Return the (X, Y) coordinate for the center point of the cell that contains the specified text.  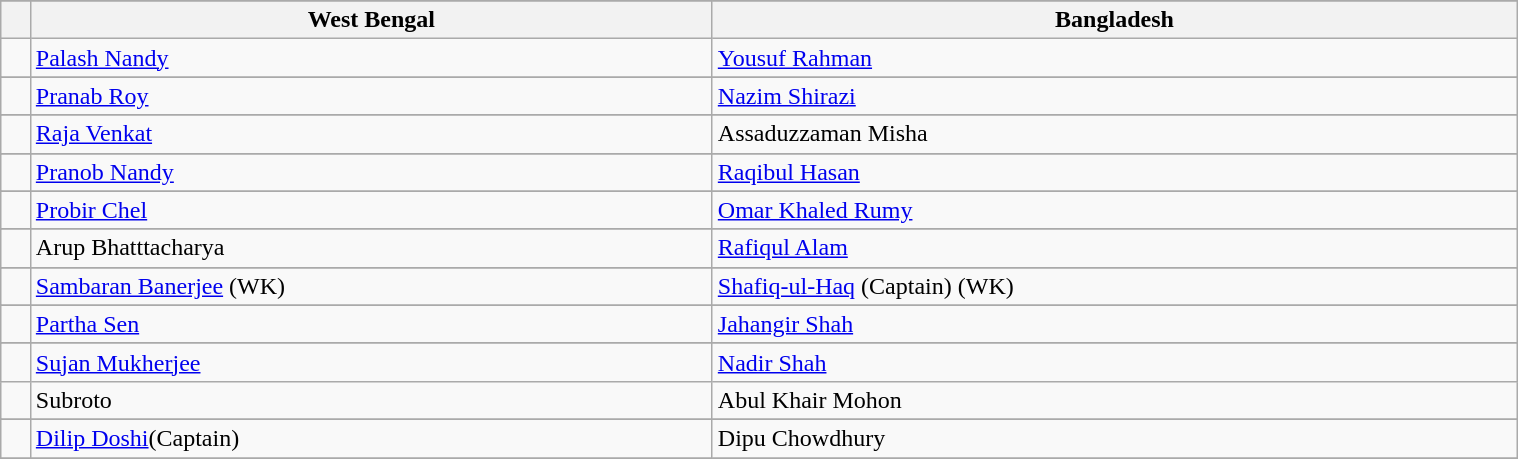
Pranob Nandy (371, 172)
Raqibul Hasan (1114, 172)
Dilip Doshi(Captain) (371, 438)
Nazim Shirazi (1114, 96)
Shafiq-ul-Haq (Captain) (WK) (1114, 286)
Dipu Chowdhury (1114, 438)
Yousuf Rahman (1114, 58)
Bangladesh (1114, 20)
West Bengal (371, 20)
Jahangir Shah (1114, 324)
Sujan Mukherjee (371, 362)
Sambaran Banerjee (WK) (371, 286)
Probir Chel (371, 210)
Assaduzzaman Misha (1114, 134)
Omar Khaled Rumy (1114, 210)
Abul Khair Mohon (1114, 400)
Pranab Roy (371, 96)
Partha Sen (371, 324)
Raja Venkat (371, 134)
Subroto (371, 400)
Palash Nandy (371, 58)
Arup Bhatttacharya (371, 248)
Nadir Shah (1114, 362)
Rafiqul Alam (1114, 248)
